Return the (x, y) coordinate for the center point of the cell that contains the specified text.  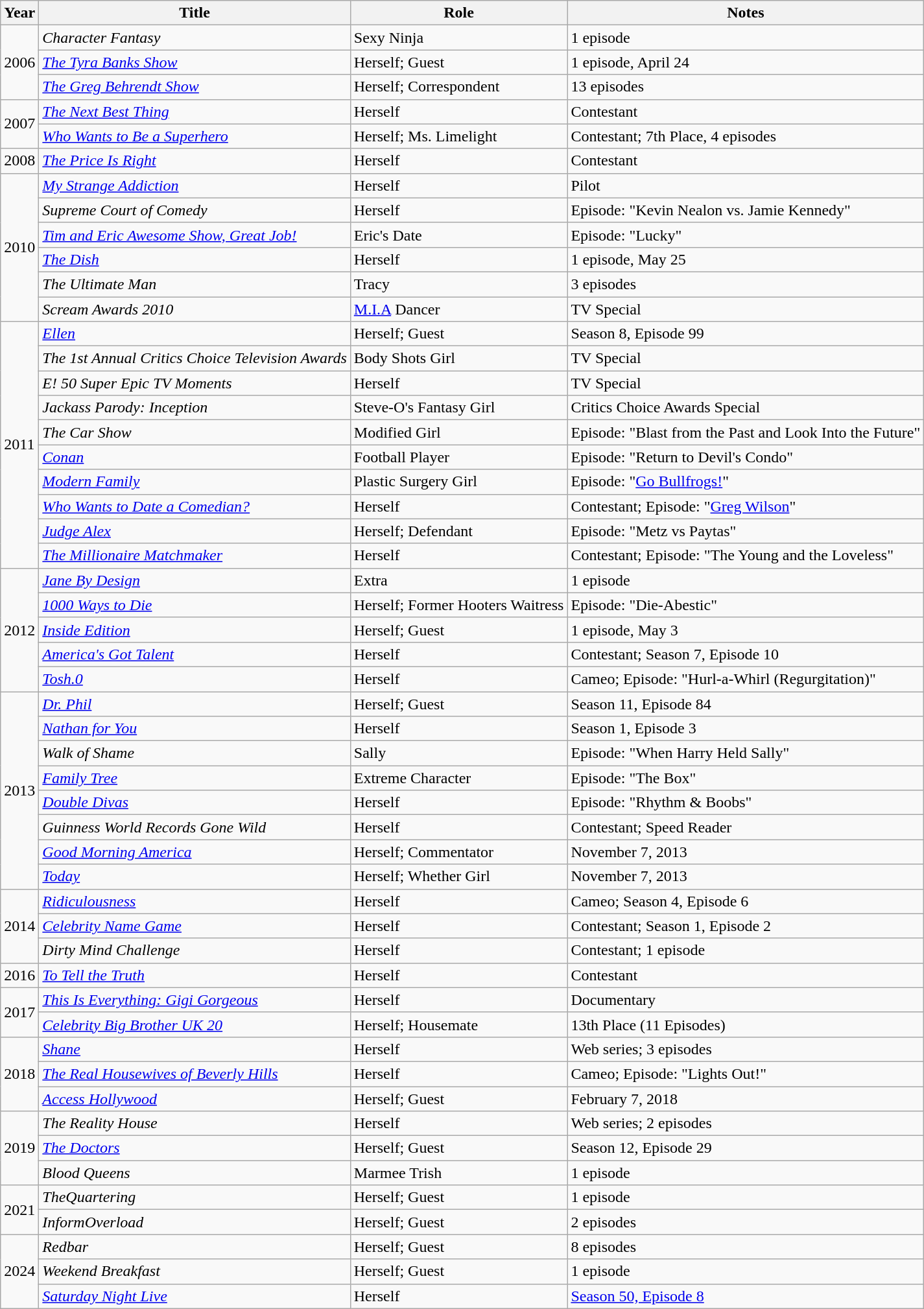
Episode: "When Harry Held Sally" (746, 753)
This Is Everything: Gigi Gorgeous (195, 1000)
Celebrity Big Brother UK 20 (195, 1024)
Steve-O's Fantasy Girl (459, 408)
Who Wants to Date a Comedian? (195, 506)
Ridiculousness (195, 901)
The 1st Annual Critics Choice Television Awards (195, 359)
Body Shots Girl (459, 359)
The Reality House (195, 1124)
Sexy Ninja (459, 38)
TheQuartering (195, 1197)
2011 (19, 445)
Football Player (459, 457)
Herself; Correspondent (459, 87)
The Millionaire Matchmaker (195, 556)
Dirty Mind Challenge (195, 950)
Episode: "Rhythm & Boobs" (746, 803)
Season 1, Episode 3 (746, 729)
February 7, 2018 (746, 1099)
Guinness World Records Gone Wild (195, 827)
Contestant; Episode: "Greg Wilson" (746, 506)
Episode: "The Box" (746, 778)
Notes (746, 13)
Eric's Date (459, 235)
1 episode, May 25 (746, 259)
Extreme Character (459, 778)
Extra (459, 580)
Celebrity Name Game (195, 926)
Season 12, Episode 29 (746, 1148)
The Ultimate Man (195, 284)
Ellen (195, 334)
Pilot (746, 185)
2013 (19, 790)
Contestant; Season 7, Episode 10 (746, 654)
2017 (19, 1012)
Tim and Eric Awesome Show, Great Job! (195, 235)
Scream Awards 2010 (195, 309)
Cameo; Episode: "Hurl-a-Whirl (Regurgitation)" (746, 679)
Contestant; Episode: "The Young and the Loveless" (746, 556)
Supreme Court of Comedy (195, 210)
2006 (19, 62)
Marmee Trish (459, 1173)
3 episodes (746, 284)
The Greg Behrendt Show (195, 87)
Plastic Surgery Girl (459, 482)
Web series; 2 episodes (746, 1124)
Jane By Design (195, 580)
Dr. Phil (195, 703)
The Tyra Banks Show (195, 62)
Sally (459, 753)
Jackass Parody: Inception (195, 408)
2019 (19, 1148)
Season 8, Episode 99 (746, 334)
Who Wants to Be a Superhero (195, 136)
2 episodes (746, 1222)
Episode: "Lucky" (746, 235)
Documentary (746, 1000)
InformOverload (195, 1222)
Conan (195, 457)
2007 (19, 124)
Shane (195, 1049)
Walk of Shame (195, 753)
Inside Edition (195, 630)
Cameo; Episode: "Lights Out!" (746, 1074)
Family Tree (195, 778)
Cameo; Season 4, Episode 6 (746, 901)
1 episode, April 24 (746, 62)
The Doctors (195, 1148)
2016 (19, 975)
2021 (19, 1210)
The Real Housewives of Beverly Hills (195, 1074)
The Next Best Thing (195, 112)
Title (195, 13)
2024 (19, 1271)
My Strange Addiction (195, 185)
Herself; Whether Girl (459, 877)
The Car Show (195, 432)
M.I.A Dancer (459, 309)
Web series; 3 episodes (746, 1049)
Redbar (195, 1247)
Role (459, 13)
Episode: "Go Bullfrogs!" (746, 482)
Year (19, 13)
Judge Alex (195, 531)
E! 50 Super Epic TV Moments (195, 383)
Tracy (459, 284)
Saturday Night Live (195, 1296)
Contestant; 7th Place, 4 episodes (746, 136)
Double Divas (195, 803)
Episode: "Metz vs Paytas" (746, 531)
Episode: "Return to Devil's Condo" (746, 457)
Today (195, 877)
2010 (19, 247)
Season 11, Episode 84 (746, 703)
Access Hollywood (195, 1099)
2014 (19, 926)
Herself; Former Hooters Waitress (459, 605)
1 episode, May 3 (746, 630)
Nathan for You (195, 729)
13 episodes (746, 87)
Herself; Defendant (459, 531)
Contestant; 1 episode (746, 950)
8 episodes (746, 1247)
Contestant; Speed Reader (746, 827)
Episode: "Kevin Nealon vs. Jamie Kennedy" (746, 210)
Character Fantasy (195, 38)
Modern Family (195, 482)
Contestant; Season 1, Episode 2 (746, 926)
Modified Girl (459, 432)
Tosh.0 (195, 679)
To Tell the Truth (195, 975)
13th Place (11 Episodes) (746, 1024)
Critics Choice Awards Special (746, 408)
The Dish (195, 259)
Good Morning America (195, 852)
Season 50, Episode 8 (746, 1296)
Blood Queens (195, 1173)
Weekend Breakfast (195, 1271)
Episode: "Die-Abestic" (746, 605)
America's Got Talent (195, 654)
Herself; Ms. Limelight (459, 136)
The Price Is Right (195, 161)
2012 (19, 630)
Herself; Housemate (459, 1024)
Episode: "Blast from the Past and Look Into the Future" (746, 432)
Herself; Commentator (459, 852)
1000 Ways to Die (195, 605)
2018 (19, 1074)
2008 (19, 161)
